Detect which cell encompasses the target text, then output its [X, Y] center coordinate. 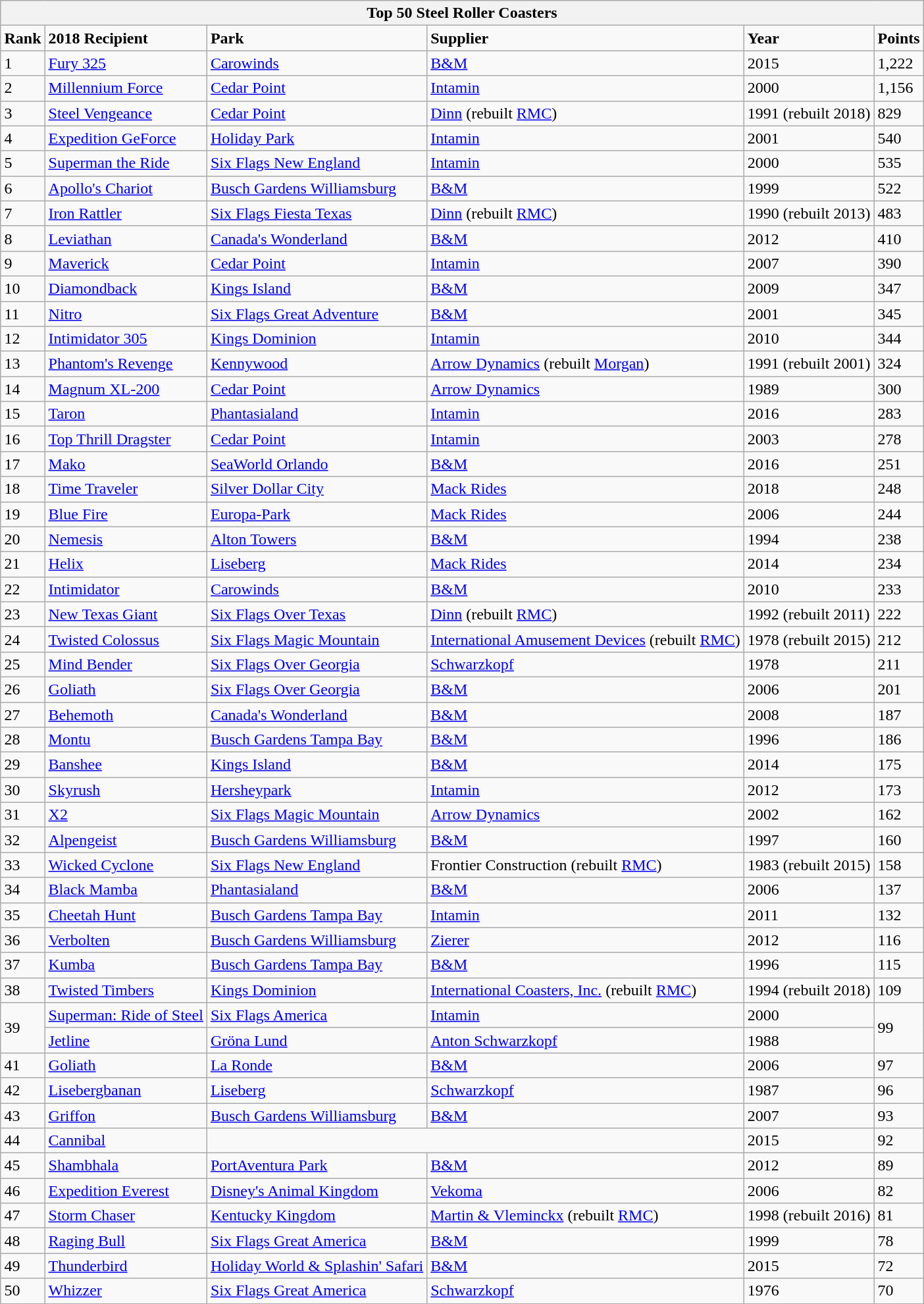
Rank [22, 38]
25 [22, 664]
1997 [809, 840]
283 [899, 414]
Magnum XL-200 [126, 389]
Alpengeist [126, 840]
233 [899, 589]
39 [22, 1028]
Top 50 Steel Roller Coasters [462, 13]
115 [899, 965]
99 [899, 1028]
Park [317, 38]
Cheetah Hunt [126, 915]
Maverick [126, 263]
82 [899, 1191]
Superman: Ride of Steel [126, 1015]
36 [22, 940]
483 [899, 213]
Whizzer [126, 1291]
186 [899, 740]
5 [22, 163]
X2 [126, 815]
Holiday Park [317, 138]
32 [22, 840]
49 [22, 1266]
45 [22, 1166]
1990 (rebuilt 2013) [809, 213]
Helix [126, 564]
Diamondback [126, 288]
Frontier Construction (rebuilt RMC) [586, 865]
34 [22, 890]
Blue Fire [126, 514]
Alton Towers [317, 539]
1978 [809, 664]
238 [899, 539]
15 [22, 414]
Apollo's Chariot [126, 188]
535 [899, 163]
Taron [126, 414]
Leviathan [126, 238]
26 [22, 689]
13 [22, 364]
Six Flags Great Adventure [317, 314]
2011 [809, 915]
187 [899, 714]
300 [899, 389]
Six Flags America [317, 1015]
Wicked Cyclone [126, 865]
Top Thrill Dragster [126, 439]
Holiday World & Splashin' Safari [317, 1266]
132 [899, 915]
410 [899, 238]
22 [22, 589]
324 [899, 364]
23 [22, 614]
1991 (rebuilt 2018) [809, 113]
1994 [809, 539]
Behemoth [126, 714]
Vekoma [586, 1191]
1988 [809, 1040]
Iron Rattler [126, 213]
1,156 [899, 88]
New Texas Giant [126, 614]
Thunderbird [126, 1266]
1978 (rebuilt 2015) [809, 639]
Superman the Ride [126, 163]
344 [899, 339]
6 [22, 188]
Kumba [126, 965]
Nitro [126, 314]
37 [22, 965]
19 [22, 514]
175 [899, 765]
158 [899, 865]
390 [899, 263]
33 [22, 865]
Black Mamba [126, 890]
Time Traveler [126, 489]
Storm Chaser [126, 1216]
Jetline [126, 1040]
345 [899, 314]
Six Flags Over Texas [317, 614]
2018 Recipient [126, 38]
30 [22, 790]
222 [899, 614]
160 [899, 840]
347 [899, 288]
41 [22, 1065]
Griffon [126, 1116]
201 [899, 689]
Zierer [586, 940]
1994 (rebuilt 2018) [809, 990]
International Coasters, Inc. (rebuilt RMC) [586, 990]
Anton Schwarzkopf [586, 1040]
1983 (rebuilt 2015) [809, 865]
173 [899, 790]
1987 [809, 1090]
Steel Vengeance [126, 113]
Cannibal [126, 1141]
SeaWorld Orlando [317, 464]
Shambhala [126, 1166]
234 [899, 564]
1998 (rebuilt 2016) [809, 1216]
43 [22, 1116]
Phantom's Revenge [126, 364]
522 [899, 188]
Mako [126, 464]
18 [22, 489]
Montu [126, 740]
38 [22, 990]
24 [22, 639]
212 [899, 639]
116 [899, 940]
La Ronde [317, 1065]
Kentucky Kingdom [317, 1216]
2008 [809, 714]
Lisebergbanan [126, 1090]
92 [899, 1141]
829 [899, 113]
47 [22, 1216]
137 [899, 890]
244 [899, 514]
Arrow Dynamics (rebuilt Morgan) [586, 364]
Twisted Timbers [126, 990]
Nemesis [126, 539]
27 [22, 714]
2 [22, 88]
28 [22, 740]
2009 [809, 288]
44 [22, 1141]
Year [809, 38]
1,222 [899, 63]
11 [22, 314]
72 [899, 1266]
Twisted Colossus [126, 639]
Verbolten [126, 940]
Six Flags Fiesta Texas [317, 213]
31 [22, 815]
Mind Bender [126, 664]
Hersheypark [317, 790]
10 [22, 288]
2018 [809, 489]
1992 (rebuilt 2011) [809, 614]
4 [22, 138]
Europa-Park [317, 514]
International Amusement Devices (rebuilt RMC) [586, 639]
9 [22, 263]
Expedition GeForce [126, 138]
Disney's Animal Kingdom [317, 1191]
Intimidator [126, 589]
21 [22, 564]
97 [899, 1065]
8 [22, 238]
70 [899, 1291]
50 [22, 1291]
Silver Dollar City [317, 489]
42 [22, 1090]
81 [899, 1216]
35 [22, 915]
PortAventura Park [317, 1166]
7 [22, 213]
12 [22, 339]
46 [22, 1191]
Skyrush [126, 790]
540 [899, 138]
Kennywood [317, 364]
1 [22, 63]
Expedition Everest [126, 1191]
Raging Bull [126, 1241]
Fury 325 [126, 63]
78 [899, 1241]
1989 [809, 389]
89 [899, 1166]
3 [22, 113]
48 [22, 1241]
251 [899, 464]
14 [22, 389]
2003 [809, 439]
2002 [809, 815]
211 [899, 664]
93 [899, 1116]
109 [899, 990]
Points [899, 38]
Intimidator 305 [126, 339]
96 [899, 1090]
1991 (rebuilt 2001) [809, 364]
16 [22, 439]
Supplier [586, 38]
Millennium Force [126, 88]
278 [899, 439]
248 [899, 489]
Banshee [126, 765]
29 [22, 765]
1976 [809, 1291]
20 [22, 539]
162 [899, 815]
Gröna Lund [317, 1040]
17 [22, 464]
Martin & Vleminckx (rebuilt RMC) [586, 1216]
